For the text-containing cell, return its midpoint in (X, Y) coordinate format. 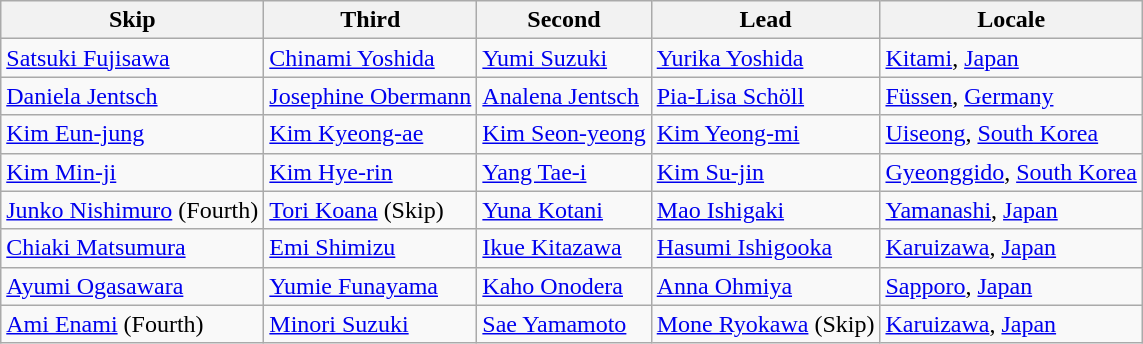
Tori Koana (Skip) (370, 210)
Yurika Yoshida (766, 58)
Yumie Funayama (370, 286)
Kim Min-ji (132, 172)
Gyeonggido, South Korea (1011, 172)
Kim Seon-yeong (564, 134)
Junko Nishimuro (Fourth) (132, 210)
Satsuki Fujisawa (132, 58)
Pia-Lisa Schöll (766, 96)
Second (564, 20)
Chiaki Matsumura (132, 248)
Lead (766, 20)
Sae Yamamoto (564, 324)
Kim Hye-rin (370, 172)
Füssen, Germany (1011, 96)
Kaho Onodera (564, 286)
Analena Jentsch (564, 96)
Kitami, Japan (1011, 58)
Mone Ryokawa (Skip) (766, 324)
Ami Enami (Fourth) (132, 324)
Daniela Jentsch (132, 96)
Ikue Kitazawa (564, 248)
Yamanashi, Japan (1011, 210)
Minori Suzuki (370, 324)
Ayumi Ogasawara (132, 286)
Kim Su-jin (766, 172)
Mao Ishigaki (766, 210)
Chinami Yoshida (370, 58)
Yumi Suzuki (564, 58)
Kim Yeong-mi (766, 134)
Josephine Obermann (370, 96)
Yang Tae-i (564, 172)
Locale (1011, 20)
Anna Ohmiya (766, 286)
Sapporo, Japan (1011, 286)
Yuna Kotani (564, 210)
Uiseong, South Korea (1011, 134)
Kim Kyeong-ae (370, 134)
Skip (132, 20)
Emi Shimizu (370, 248)
Third (370, 20)
Hasumi Ishigooka (766, 248)
Kim Eun-jung (132, 134)
